Return (X, Y) of the center of cell containing provided text 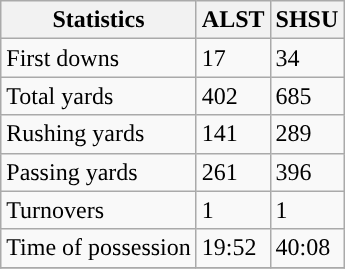
34 (307, 58)
SHSU (307, 20)
Total yards (99, 96)
First downs (99, 58)
Passing yards (99, 172)
141 (233, 134)
261 (233, 172)
289 (307, 134)
396 (307, 172)
Time of possession (99, 248)
Turnovers (99, 210)
ALST (233, 20)
402 (233, 96)
17 (233, 58)
Statistics (99, 20)
Rushing yards (99, 134)
685 (307, 96)
40:08 (307, 248)
19:52 (233, 248)
